Determine the [X, Y] coordinate at the center of the cell enclosing the given text.  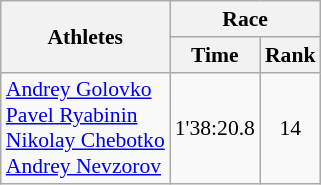
Time [215, 55]
Rank [290, 55]
Andrey GolovkoPavel RyabininNikolay ChebotkoAndrey Nevzorov [86, 128]
Athletes [86, 36]
1'38:20.8 [215, 128]
14 [290, 128]
Race [246, 19]
